Capture the cell that displays the provided text and extract its [X, Y] central coordinate. 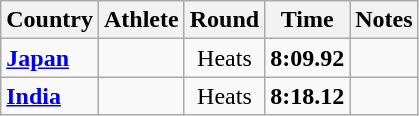
Athlete [141, 20]
Time [308, 20]
8:18.12 [308, 96]
Round [224, 20]
Country [50, 20]
Notes [384, 20]
India [50, 96]
Japan [50, 58]
8:09.92 [308, 58]
